For the text-containing cell, return its midpoint in [x, y] coordinate format. 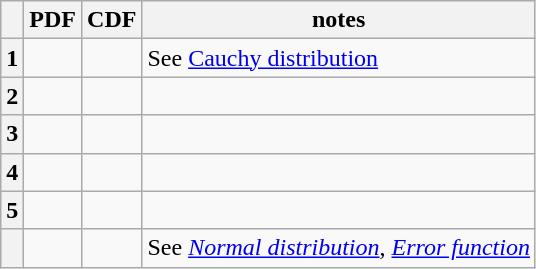
notes [339, 20]
4 [12, 172]
1 [12, 58]
3 [12, 134]
See Cauchy distribution [339, 58]
See Normal distribution, Error function [339, 248]
PDF [53, 20]
CDF [112, 20]
2 [12, 96]
5 [12, 210]
